Search for the cell housing the specified text and yield its (X, Y) center coordinate. 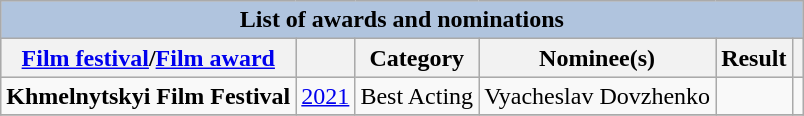
Film festival/Film award (148, 58)
Nominee(s) (598, 58)
Best Acting (417, 96)
2021 (326, 96)
Result (754, 58)
List of awards and nominations (402, 20)
Vyacheslav Dovzhenko (598, 96)
Khmelnytskyi Film Festival (148, 96)
Category (417, 58)
